Pinpoint the cell where the given text exists, returning its [X, Y] midpoint coordinate. 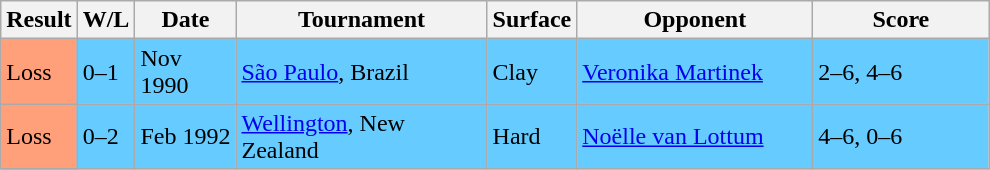
Date [186, 20]
São Paulo, Brazil [362, 72]
Wellington, New Zealand [362, 136]
0–2 [106, 136]
Hard [532, 136]
Veronika Martinek [695, 72]
Noëlle van Lottum [695, 136]
2–6, 4–6 [901, 72]
Clay [532, 72]
Feb 1992 [186, 136]
Tournament [362, 20]
Result [39, 20]
Nov 1990 [186, 72]
Opponent [695, 20]
0–1 [106, 72]
Surface [532, 20]
4–6, 0–6 [901, 136]
W/L [106, 20]
Score [901, 20]
